For the text-containing cell, return its midpoint in [x, y] coordinate format. 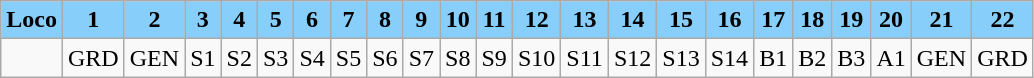
9 [421, 20]
20 [891, 20]
S5 [348, 58]
S3 [275, 58]
S12 [632, 58]
19 [852, 20]
7 [348, 20]
13 [585, 20]
B1 [774, 58]
B3 [852, 58]
B2 [812, 58]
S10 [536, 58]
5 [275, 20]
S4 [312, 58]
S11 [585, 58]
S6 [385, 58]
Loco [32, 20]
S13 [681, 58]
S2 [239, 58]
S1 [203, 58]
3 [203, 20]
11 [494, 20]
15 [681, 20]
16 [729, 20]
18 [812, 20]
S14 [729, 58]
2 [154, 20]
S9 [494, 58]
14 [632, 20]
S8 [458, 58]
6 [312, 20]
10 [458, 20]
A1 [891, 58]
21 [941, 20]
17 [774, 20]
1 [93, 20]
4 [239, 20]
S7 [421, 58]
12 [536, 20]
8 [385, 20]
22 [1003, 20]
